Pinpoint the cell where the given text exists, returning its (X, Y) midpoint coordinate. 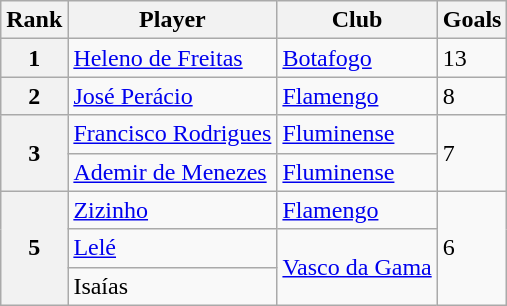
Ademir de Menezes (172, 172)
Lelé (172, 248)
3 (34, 153)
1 (34, 58)
Botafogo (357, 58)
13 (472, 58)
Rank (34, 20)
Goals (472, 20)
Vasco da Gama (357, 267)
Francisco Rodrigues (172, 134)
5 (34, 248)
6 (472, 248)
8 (472, 96)
Club (357, 20)
2 (34, 96)
Player (172, 20)
7 (472, 153)
José Perácio (172, 96)
Isaías (172, 286)
Heleno de Freitas (172, 58)
Zizinho (172, 210)
